Return [X, Y] of the center of cell containing provided text 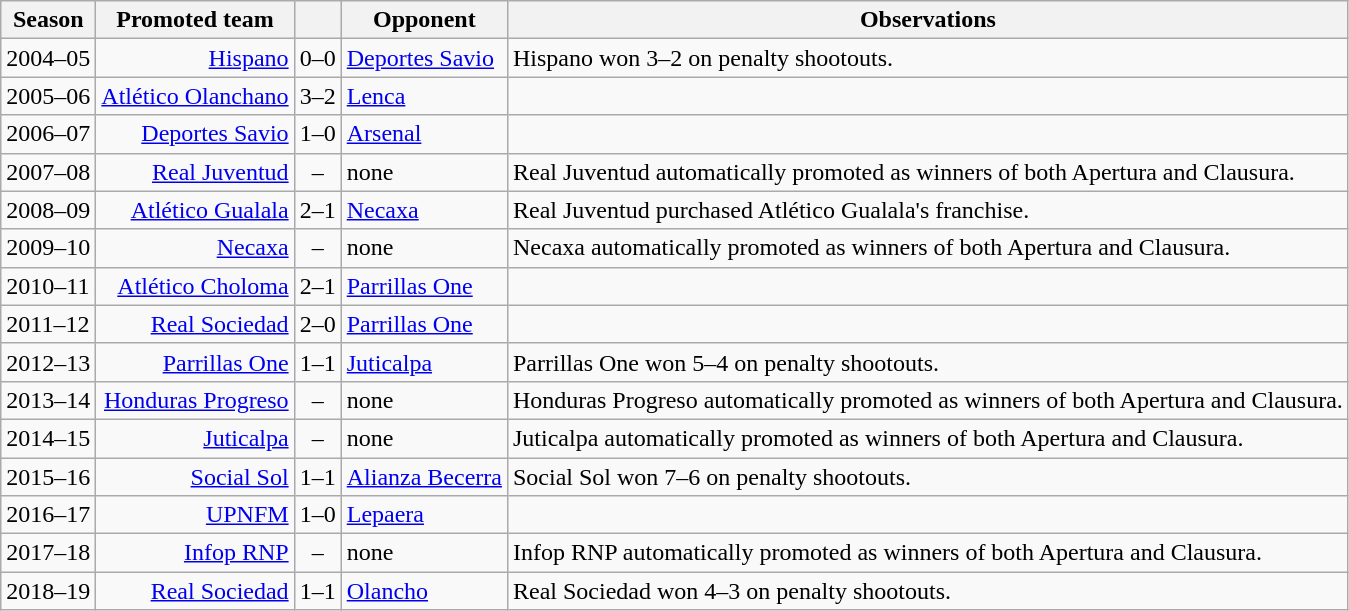
Real Sociedad won 4–3 on penalty shootouts. [928, 591]
2–0 [318, 324]
2016–17 [48, 515]
Alianza Becerra [424, 477]
Lepaera [424, 515]
Real Juventud purchased Atlético Gualala's franchise. [928, 210]
2010–11 [48, 286]
Honduras Progreso [195, 400]
Real Juventud [195, 172]
Necaxa automatically promoted as winners of both Apertura and Clausura. [928, 248]
Hispano [195, 58]
2004–05 [48, 58]
2009–10 [48, 248]
Honduras Progreso automatically promoted as winners of both Apertura and Clausura. [928, 400]
2011–12 [48, 324]
2014–15 [48, 438]
Infop RNP [195, 553]
Promoted team [195, 20]
2005–06 [48, 96]
2013–14 [48, 400]
Arsenal [424, 134]
Juticalpa automatically promoted as winners of both Apertura and Clausura. [928, 438]
Opponent [424, 20]
2015–16 [48, 477]
2007–08 [48, 172]
2008–09 [48, 210]
Infop RNP automatically promoted as winners of both Apertura and Clausura. [928, 553]
2012–13 [48, 362]
Atlético Gualala [195, 210]
Lenca [424, 96]
Atlético Choloma [195, 286]
Atlético Olanchano [195, 96]
Social Sol [195, 477]
Real Juventud automatically promoted as winners of both Apertura and Clausura. [928, 172]
2017–18 [48, 553]
Observations [928, 20]
Olancho [424, 591]
2018–19 [48, 591]
Social Sol won 7–6 on penalty shootouts. [928, 477]
Parrillas One won 5–4 on penalty shootouts. [928, 362]
Hispano won 3–2 on penalty shootouts. [928, 58]
0–0 [318, 58]
UPNFM [195, 515]
3–2 [318, 96]
2006–07 [48, 134]
Season [48, 20]
